Output the (x, y) coordinate of the center of the cell containing the given text.  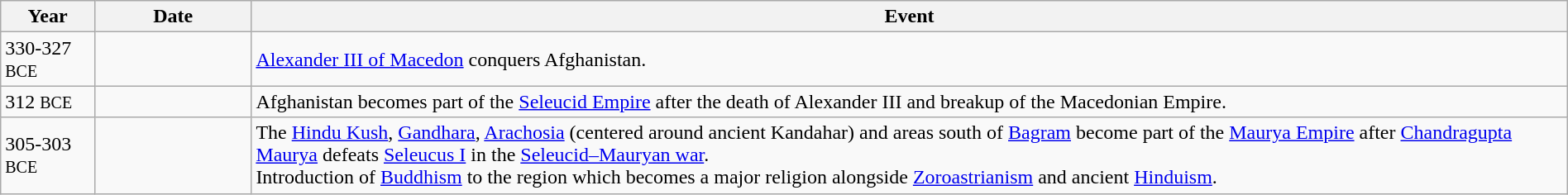
305-303 BCE (48, 155)
Alexander III of Macedon conquers Afghanistan. (910, 59)
Event (910, 17)
Date (172, 17)
330-327 BCE (48, 59)
Year (48, 17)
Afghanistan becomes part of the Seleucid Empire after the death of Alexander III and breakup of the Macedonian Empire. (910, 102)
312 BCE (48, 102)
